Scan for the cell matching the given text and deliver its [X, Y] coordinate at center. 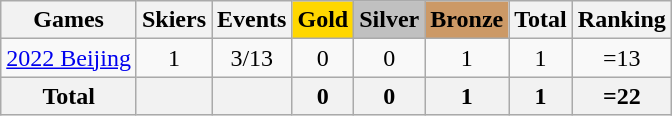
Events [252, 20]
2022 Beijing [69, 58]
Silver [390, 20]
Gold [323, 20]
Bronze [467, 20]
=13 [622, 58]
3/13 [252, 58]
=22 [622, 96]
Skiers [174, 20]
Ranking [622, 20]
Games [69, 20]
